Capture the cell that displays the provided text and extract its [X, Y] central coordinate. 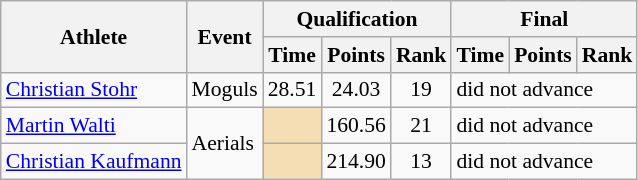
160.56 [356, 126]
Martin Walti [94, 126]
Christian Kaufmann [94, 162]
Christian Stohr [94, 90]
Event [225, 36]
28.51 [292, 90]
Moguls [225, 90]
13 [422, 162]
24.03 [356, 90]
Qualification [358, 19]
214.90 [356, 162]
Athlete [94, 36]
19 [422, 90]
21 [422, 126]
Aerials [225, 144]
Final [544, 19]
